Provide the [x, y] coordinate of the cell's center where the given text is located.  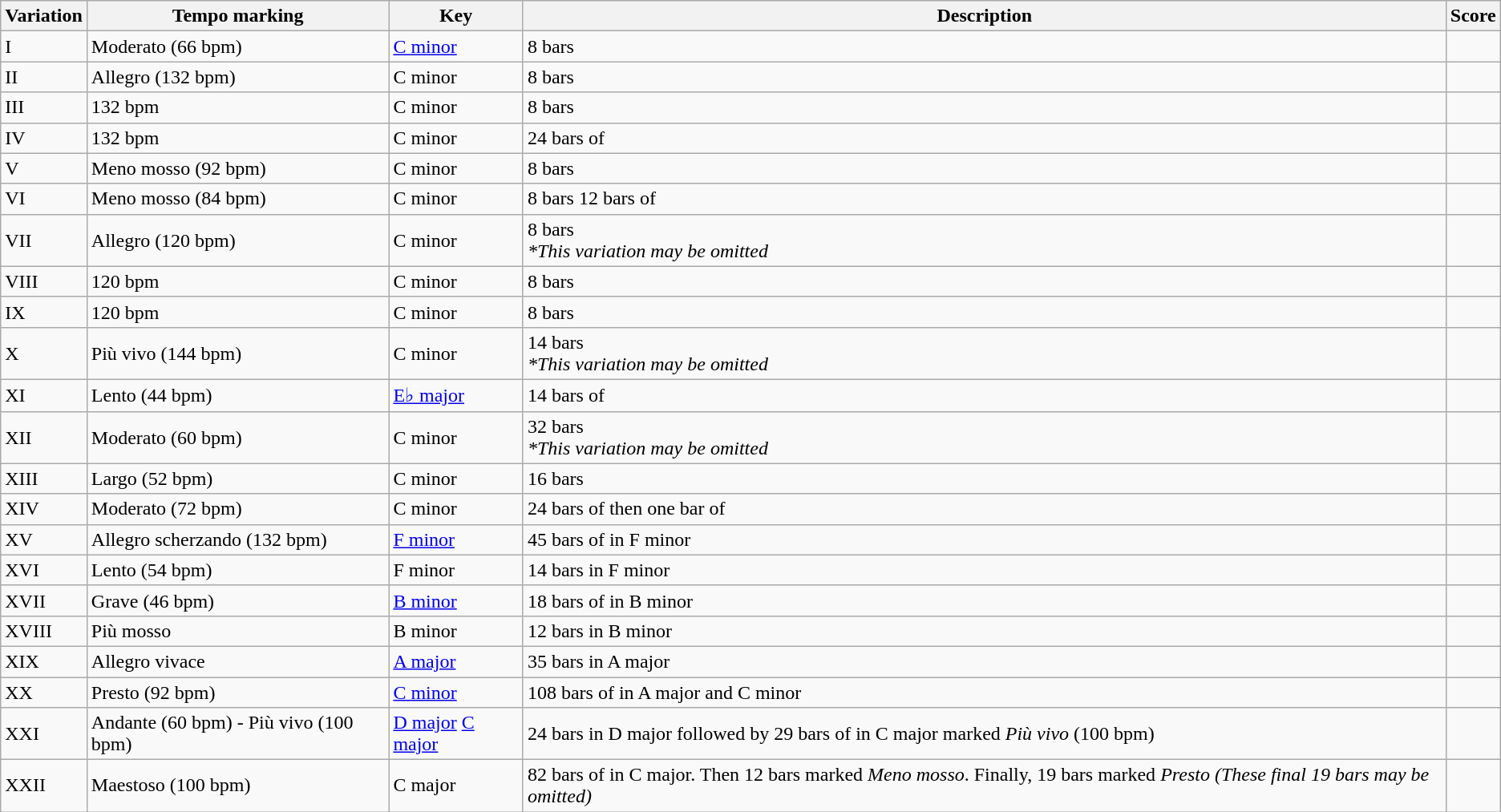
Meno mosso (84 bpm) [237, 199]
VI [44, 199]
Presto (92 bpm) [237, 692]
Allegro scherzando (132 bpm) [237, 539]
Allegro vivace [237, 661]
108 bars of in A major and C minor [985, 692]
12 bars in B minor [985, 631]
I [44, 46]
IX [44, 312]
Moderato (66 bpm) [237, 46]
D major C major [456, 734]
A major [456, 661]
Andante (60 bpm) - Più vivo (100 bpm) [237, 734]
24 bars of [985, 138]
14 bars in F minor [985, 570]
XIV [44, 509]
Lento (54 bpm) [237, 570]
IV [44, 138]
24 bars in D major followed by 29 bars of in C major marked Più vivo (100 bpm) [985, 734]
45 bars of in F minor [985, 539]
XII [44, 438]
14 bars*This variation may be omitted [985, 353]
V [44, 168]
Description [985, 16]
Largo (52 bpm) [237, 479]
XVIII [44, 631]
Moderato (72 bpm) [237, 509]
Variation [44, 16]
8 bars*This variation may be omitted [985, 240]
Meno mosso (92 bpm) [237, 168]
Key [456, 16]
16 bars [985, 479]
35 bars in A major [985, 661]
18 bars of in B minor [985, 600]
Moderato (60 bpm) [237, 438]
24 bars of then one bar of [985, 509]
Tempo marking [237, 16]
III [44, 107]
Lento (44 bpm) [237, 395]
Più mosso [237, 631]
XXI [44, 734]
Grave (46 bpm) [237, 600]
Allegro (120 bpm) [237, 240]
XIX [44, 661]
XV [44, 539]
VIII [44, 281]
C major [456, 786]
II [44, 77]
Maestoso (100 bpm) [237, 786]
8 bars 12 bars of [985, 199]
XXII [44, 786]
32 bars*This variation may be omitted [985, 438]
14 bars of [985, 395]
Più vivo (144 bpm) [237, 353]
Score [1473, 16]
E♭ major [456, 395]
XVI [44, 570]
X [44, 353]
XX [44, 692]
Allegro (132 bpm) [237, 77]
XIII [44, 479]
XI [44, 395]
XVII [44, 600]
VII [44, 240]
82 bars of in C major. Then 12 bars marked Meno mosso. Finally, 19 bars marked Presto (These final 19 bars may be omitted) [985, 786]
